Identify which cell holds the provided text, then report its (x, y) central coordinate. 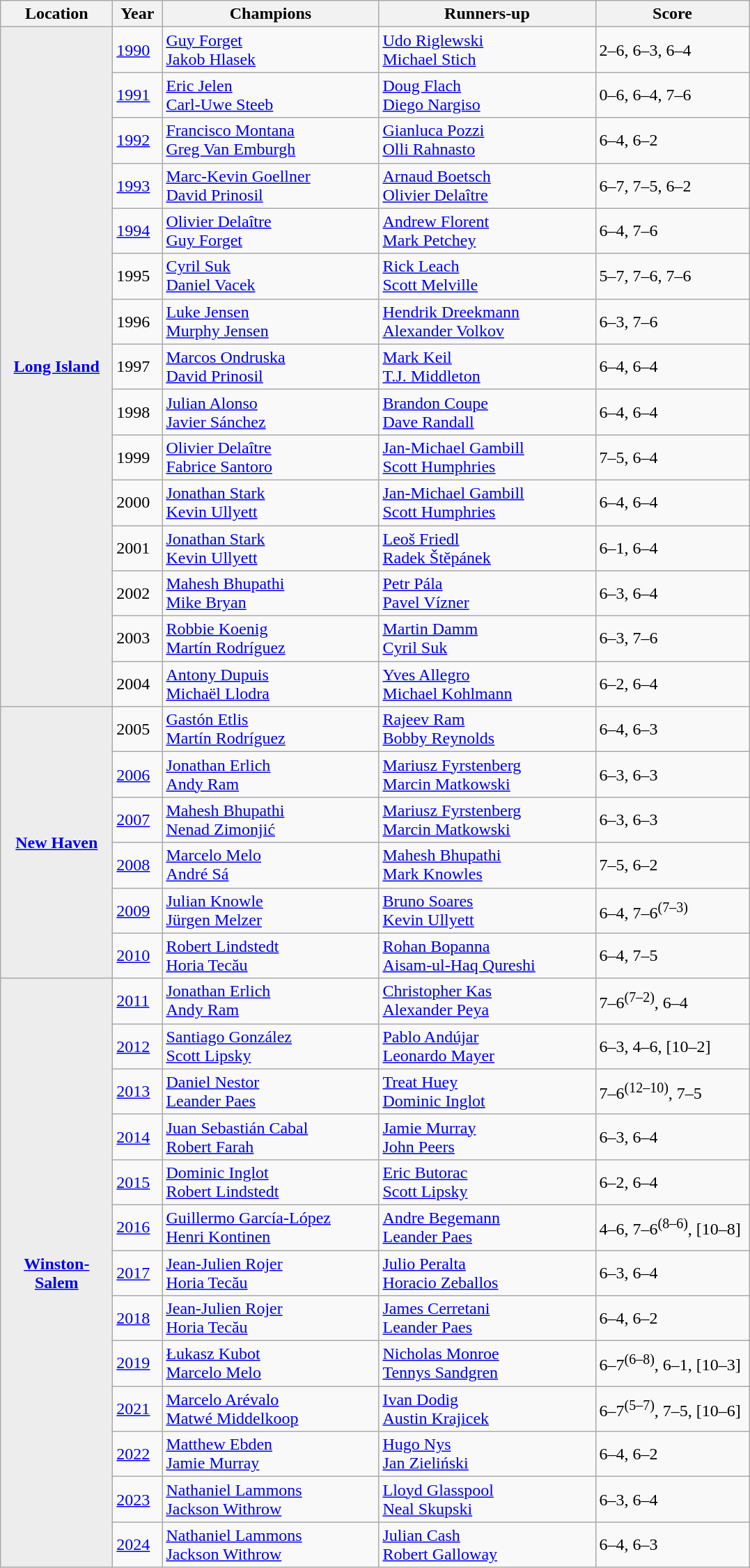
Gastón Etlis Martín Rodríguez (270, 730)
1997 (138, 366)
Mark Keil T.J. Middleton (487, 366)
Yves Allegro Michael Kohlmann (487, 684)
2021 (138, 1409)
2011 (138, 1001)
6–4, 7–6 (673, 231)
0–6, 6–4, 7–6 (673, 95)
Santiago González Scott Lipsky (270, 1046)
7–6(12–10), 7–5 (673, 1092)
Runners-up (487, 14)
1996 (138, 322)
Year (138, 14)
1993 (138, 185)
2022 (138, 1454)
6–7, 7–5, 6–2 (673, 185)
Luke Jensen Murphy Jensen (270, 322)
Rick Leach Scott Melville (487, 276)
Location (57, 14)
7–6(7–2), 6–4 (673, 1001)
2019 (138, 1363)
2014 (138, 1136)
Brandon Coupe Dave Randall (487, 412)
Christopher Kas Alexander Peya (487, 1001)
Antony Dupuis Michaël Llodra (270, 684)
Guy Forget Jakob Hlasek (270, 50)
New Haven (57, 842)
Julian Knowle Jürgen Melzer (270, 911)
2017 (138, 1273)
James Cerretani Leander Paes (487, 1319)
2005 (138, 730)
2024 (138, 1544)
2008 (138, 865)
1992 (138, 141)
Lloyd Glasspool Neal Skupski (487, 1500)
Gianluca Pozzi Olli Rahnasto (487, 141)
Score (673, 14)
Cyril Suk Daniel Vacek (270, 276)
6–7(6–8), 6–1, [10–3] (673, 1363)
Łukasz Kubot Marcelo Melo (270, 1363)
Treat Huey Dominic Inglot (487, 1092)
Marc-Kevin Goellner David Prinosil (270, 185)
2016 (138, 1227)
Martin Damm Cyril Suk (487, 639)
2010 (138, 955)
Rohan Bopanna Aisam-ul-Haq Qureshi (487, 955)
Mahesh Bhupathi Nenad Zimonjić (270, 820)
Dominic Inglot Robert Lindstedt (270, 1182)
Robbie Koenig Martín Rodríguez (270, 639)
Ivan Dodig Austin Krajicek (487, 1409)
Olivier Delaître Fabrice Santoro (270, 457)
Leoš Friedl Radek Štěpánek (487, 547)
Pablo Andújar Leonardo Mayer (487, 1046)
4–6, 7–6(8–6), [10–8] (673, 1227)
Robert Lindstedt Horia Tecău (270, 955)
1994 (138, 231)
Francisco Montana Greg Van Emburgh (270, 141)
Guillermo García-López Henri Kontinen (270, 1227)
Udo Riglewski Michael Stich (487, 50)
2007 (138, 820)
2002 (138, 593)
6–4, 7–5 (673, 955)
Rajeev Ram Bobby Reynolds (487, 730)
Julian Alonso Javier Sánchez (270, 412)
Champions (270, 14)
2015 (138, 1182)
Mahesh Bhupathi Mike Bryan (270, 593)
Marcelo Arévalo Matwé Middelkoop (270, 1409)
2009 (138, 911)
Arnaud Boetsch Olivier Delaître (487, 185)
1999 (138, 457)
Doug Flach Diego Nargiso (487, 95)
2013 (138, 1092)
Daniel Nestor Leander Paes (270, 1092)
Eric Jelen Carl-Uwe Steeb (270, 95)
Winston-Salem (57, 1273)
2006 (138, 774)
Marcelo Melo André Sá (270, 865)
2003 (138, 639)
7–5, 6–4 (673, 457)
Olivier Delaître Guy Forget (270, 231)
Nicholas Monroe Tennys Sandgren (487, 1363)
Long Island (57, 367)
Julio Peralta Horacio Zeballos (487, 1273)
2–6, 6–3, 6–4 (673, 50)
2018 (138, 1319)
2001 (138, 547)
6–1, 6–4 (673, 547)
Mahesh Bhupathi Mark Knowles (487, 865)
Andre Begemann Leander Paes (487, 1227)
6–7(5–7), 7–5, [10–6] (673, 1409)
1991 (138, 95)
7–5, 6–2 (673, 865)
Hugo Nys Jan Zieliński (487, 1454)
6–3, 4–6, [10–2] (673, 1046)
Bruno Soares Kevin Ullyett (487, 911)
Juan Sebastián Cabal Robert Farah (270, 1136)
Andrew Florent Mark Petchey (487, 231)
Petr Pála Pavel Vízner (487, 593)
1995 (138, 276)
6–4, 7–6(7–3) (673, 911)
1998 (138, 412)
2012 (138, 1046)
5–7, 7–6, 7–6 (673, 276)
Julian Cash Robert Galloway (487, 1544)
Hendrik Dreekmann Alexander Volkov (487, 322)
Marcos Ondruska David Prinosil (270, 366)
2023 (138, 1500)
Jamie Murray John Peers (487, 1136)
Eric Butorac Scott Lipsky (487, 1182)
Matthew Ebden Jamie Murray (270, 1454)
1990 (138, 50)
2004 (138, 684)
2000 (138, 503)
